Identify which cell holds the provided text, then report its (x, y) central coordinate. 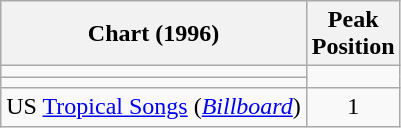
Chart (1996) (154, 34)
PeakPosition (353, 34)
US Tropical Songs (Billboard) (154, 107)
1 (353, 107)
